Identify which cell holds the provided text, then report its (X, Y) central coordinate. 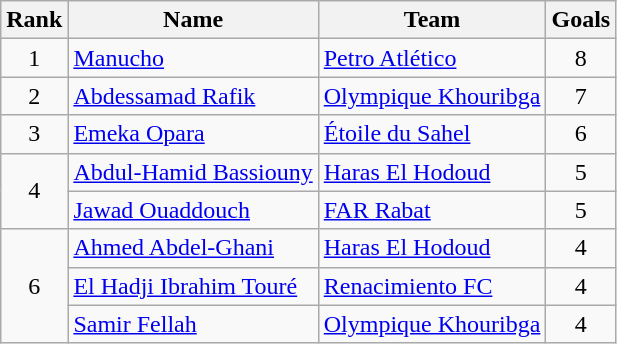
1 (34, 58)
2 (34, 96)
8 (581, 58)
Abdul-Hamid Bassiouny (193, 172)
7 (581, 96)
3 (34, 134)
Abdessamad Rafik (193, 96)
Samir Fellah (193, 324)
Name (193, 20)
Ahmed Abdel-Ghani (193, 248)
Emeka Opara (193, 134)
Rank (34, 20)
FAR Rabat (432, 210)
Goals (581, 20)
Team (432, 20)
Petro Atlético (432, 58)
Étoile du Sahel (432, 134)
El Hadji Ibrahim Touré (193, 286)
Jawad Ouaddouch (193, 210)
Manucho (193, 58)
Renacimiento FC (432, 286)
